Find where the given text appears and provide that cell's center as [x, y] coordinate. 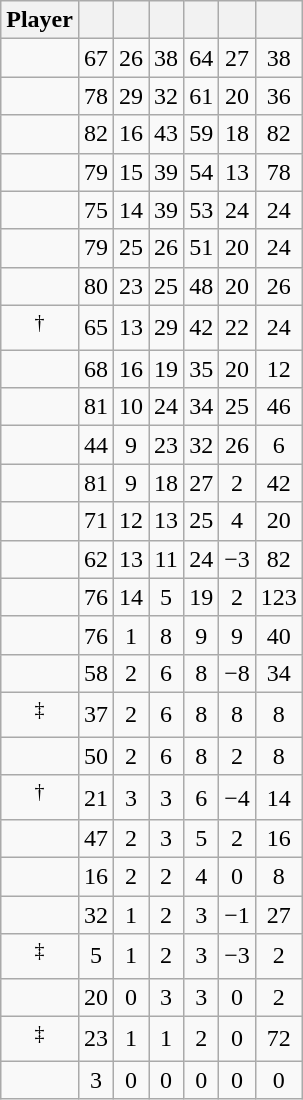
47 [96, 839]
80 [96, 286]
72 [278, 1038]
75 [96, 210]
62 [96, 559]
53 [202, 210]
54 [202, 172]
58 [96, 673]
68 [96, 369]
21 [96, 798]
46 [278, 407]
10 [132, 407]
Player [40, 20]
123 [278, 597]
−1 [238, 915]
22 [238, 328]
−8 [238, 673]
37 [96, 714]
71 [96, 521]
64 [202, 58]
50 [96, 756]
51 [202, 248]
61 [202, 96]
35 [202, 369]
48 [202, 286]
36 [278, 96]
−4 [238, 798]
40 [278, 635]
11 [166, 559]
43 [166, 134]
44 [96, 445]
15 [132, 172]
65 [96, 328]
59 [202, 134]
67 [96, 58]
